From the cell containing the given text, extract its center point as (X, Y) coordinate. 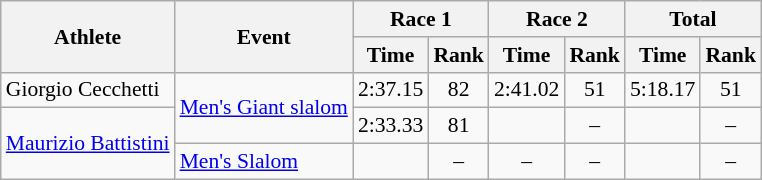
Total (693, 19)
5:18.17 (662, 90)
Event (264, 36)
Maurizio Battistini (88, 144)
2:41.02 (526, 90)
Men's Giant slalom (264, 108)
2:33.33 (390, 126)
Athlete (88, 36)
2:37.15 (390, 90)
81 (458, 126)
82 (458, 90)
Giorgio Cecchetti (88, 90)
Race 2 (557, 19)
Men's Slalom (264, 162)
Race 1 (421, 19)
